Determine the (x, y) coordinate at the center of the cell enclosing the given text.  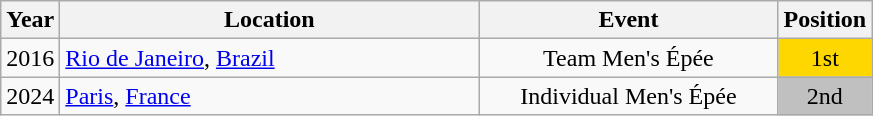
2016 (30, 58)
Event (628, 20)
Year (30, 20)
Rio de Janeiro, Brazil (270, 58)
Individual Men's Épée (628, 96)
Location (270, 20)
Position (825, 20)
2024 (30, 96)
Team Men's Épée (628, 58)
1st (825, 58)
Paris, France (270, 96)
2nd (825, 96)
